Find where the given text appears and provide that cell's center as (x, y) coordinate. 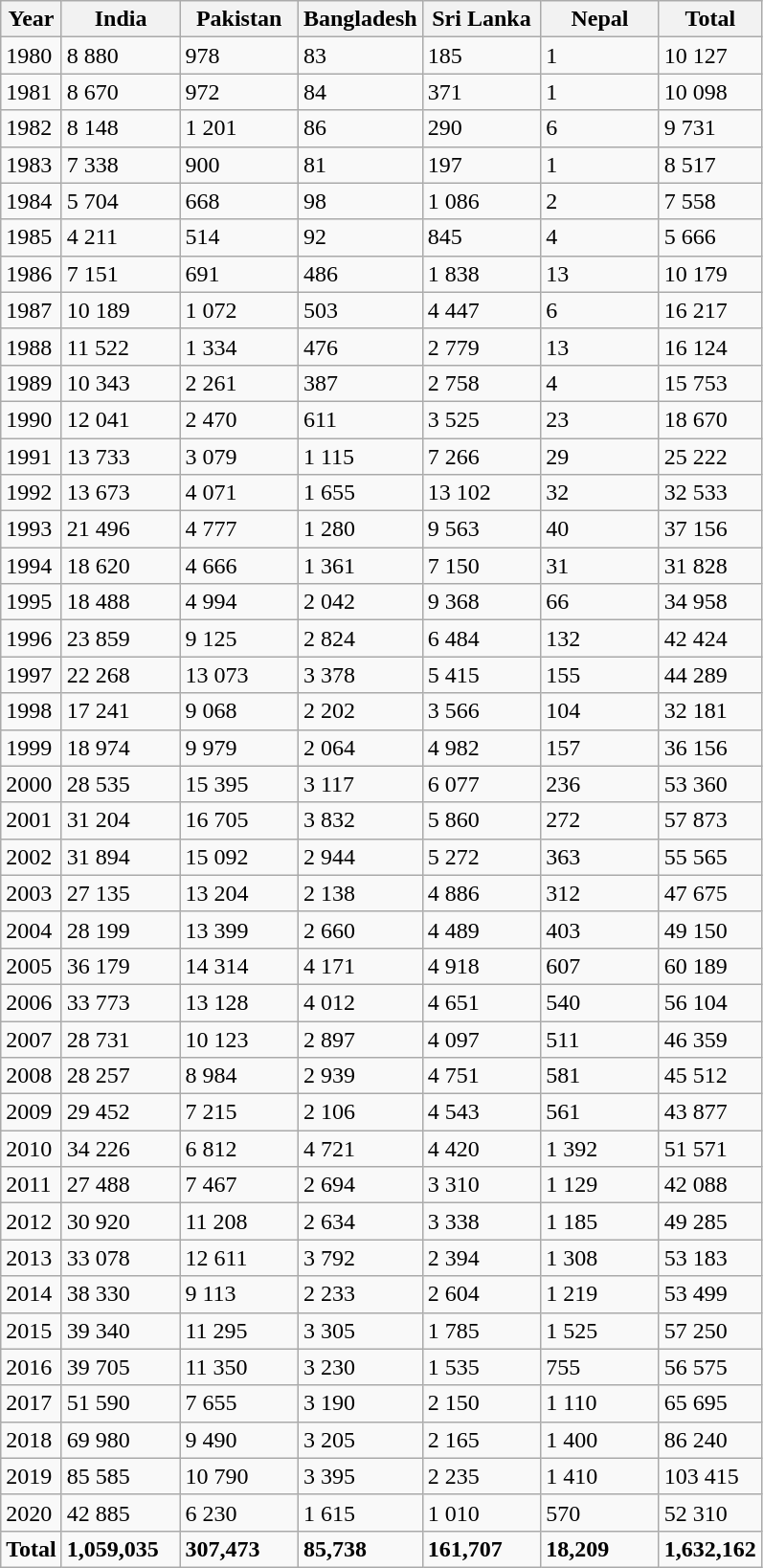
2017 (32, 1403)
13 204 (239, 893)
2 138 (360, 893)
6 077 (482, 784)
53 499 (710, 1294)
34 958 (710, 602)
3 079 (239, 457)
14 314 (239, 966)
33 773 (121, 1002)
1987 (32, 310)
540 (600, 1002)
44 289 (710, 675)
51 590 (121, 1403)
10 127 (710, 56)
2 (600, 201)
31 894 (121, 857)
3 305 (360, 1331)
57 873 (710, 820)
1 072 (239, 310)
India (121, 19)
29 (600, 457)
42 088 (710, 1185)
1 400 (600, 1440)
157 (600, 748)
23 859 (121, 638)
57 250 (710, 1331)
978 (239, 56)
3 525 (482, 419)
31 828 (710, 566)
42 885 (121, 1512)
312 (600, 893)
2002 (32, 857)
13 128 (239, 1002)
4 666 (239, 566)
8 984 (239, 1076)
2018 (32, 1440)
1 392 (600, 1149)
236 (600, 784)
1992 (32, 493)
2 939 (360, 1076)
4 420 (482, 1149)
4 751 (482, 1076)
161,707 (482, 1549)
9 490 (239, 1440)
32 533 (710, 493)
65 695 (710, 1403)
1983 (32, 165)
66 (600, 602)
31 204 (121, 820)
2 150 (482, 1403)
4 994 (239, 602)
52 310 (710, 1512)
2005 (32, 966)
845 (482, 237)
1 410 (600, 1476)
1993 (32, 529)
23 (600, 419)
1 838 (482, 274)
32 (600, 493)
1994 (32, 566)
2 604 (482, 1294)
2006 (32, 1002)
2 758 (482, 383)
7 266 (482, 457)
4 012 (360, 1002)
1996 (32, 638)
1980 (32, 56)
5 704 (121, 201)
1 201 (239, 128)
3 792 (360, 1258)
53 360 (710, 784)
1 308 (600, 1258)
34 226 (121, 1149)
7 215 (239, 1112)
10 189 (121, 310)
2015 (32, 1331)
28 731 (121, 1039)
15 753 (710, 383)
15 395 (239, 784)
16 217 (710, 310)
42 424 (710, 638)
155 (600, 675)
13 673 (121, 493)
11 522 (121, 347)
11 295 (239, 1331)
9 068 (239, 711)
2 106 (360, 1112)
11 350 (239, 1367)
29 452 (121, 1112)
2 944 (360, 857)
81 (360, 165)
Bangladesh (360, 19)
2 634 (360, 1221)
83 (360, 56)
570 (600, 1512)
476 (360, 347)
3 378 (360, 675)
47 675 (710, 893)
2000 (32, 784)
272 (600, 820)
17 241 (121, 711)
Sri Lanka (482, 19)
92 (360, 237)
511 (600, 1039)
2 394 (482, 1258)
1989 (32, 383)
43 877 (710, 1112)
2008 (32, 1076)
38 330 (121, 1294)
2020 (32, 1512)
7 338 (121, 165)
84 (360, 92)
611 (360, 419)
4 777 (239, 529)
290 (482, 128)
56 104 (710, 1002)
1 280 (360, 529)
5 666 (710, 237)
1995 (32, 602)
3 310 (482, 1185)
Nepal (600, 19)
27 135 (121, 893)
1982 (32, 128)
11 208 (239, 1221)
18,209 (600, 1549)
1,059,035 (121, 1549)
98 (360, 201)
2014 (32, 1294)
85 585 (121, 1476)
18 488 (121, 602)
30 920 (121, 1221)
503 (360, 310)
46 359 (710, 1039)
5 272 (482, 857)
10 179 (710, 274)
28 535 (121, 784)
2001 (32, 820)
49 285 (710, 1221)
185 (482, 56)
37 156 (710, 529)
2011 (32, 1185)
3 566 (482, 711)
1990 (32, 419)
581 (600, 1076)
6 230 (239, 1512)
2 660 (360, 930)
3 190 (360, 1403)
9 113 (239, 1294)
3 117 (360, 784)
1 185 (600, 1221)
2 064 (360, 748)
36 179 (121, 966)
8 148 (121, 128)
2 042 (360, 602)
4 918 (482, 966)
2016 (32, 1367)
607 (600, 966)
2010 (32, 1149)
3 832 (360, 820)
1 361 (360, 566)
4 543 (482, 1112)
18 974 (121, 748)
10 123 (239, 1039)
1 129 (600, 1185)
15 092 (239, 857)
69 980 (121, 1440)
2019 (32, 1476)
2 470 (239, 419)
10 343 (121, 383)
8 880 (121, 56)
9 368 (482, 602)
13 102 (482, 493)
363 (600, 857)
45 512 (710, 1076)
8 670 (121, 92)
16 124 (710, 347)
10 790 (239, 1476)
36 156 (710, 748)
972 (239, 92)
4 097 (482, 1039)
4 721 (360, 1149)
2009 (32, 1112)
31 (600, 566)
4 447 (482, 310)
691 (239, 274)
7 151 (121, 274)
4 982 (482, 748)
8 517 (710, 165)
3 205 (360, 1440)
4 071 (239, 493)
40 (600, 529)
4 171 (360, 966)
2 261 (239, 383)
7 655 (239, 1403)
12 041 (121, 419)
2012 (32, 1221)
2 779 (482, 347)
2 897 (360, 1039)
1981 (32, 92)
16 705 (239, 820)
49 150 (710, 930)
307,473 (239, 1549)
86 240 (710, 1440)
56 575 (710, 1367)
1997 (32, 675)
1998 (32, 711)
1 110 (600, 1403)
1985 (32, 237)
2 235 (482, 1476)
27 488 (121, 1185)
3 338 (482, 1221)
6 484 (482, 638)
1 525 (600, 1331)
13 733 (121, 457)
103 415 (710, 1476)
13 399 (239, 930)
104 (600, 711)
4 651 (482, 1002)
13 073 (239, 675)
1984 (32, 201)
51 571 (710, 1149)
403 (600, 930)
2004 (32, 930)
9 563 (482, 529)
9 125 (239, 638)
9 731 (710, 128)
1 086 (482, 201)
561 (600, 1112)
25 222 (710, 457)
1999 (32, 748)
1 535 (482, 1367)
387 (360, 383)
2 694 (360, 1185)
2 824 (360, 638)
33 078 (121, 1258)
2007 (32, 1039)
39 340 (121, 1331)
3 395 (360, 1476)
1,632,162 (710, 1549)
5 415 (482, 675)
4 211 (121, 237)
60 189 (710, 966)
7 467 (239, 1185)
514 (239, 237)
3 230 (360, 1367)
1 219 (600, 1294)
86 (360, 128)
10 098 (710, 92)
4 489 (482, 930)
1 655 (360, 493)
900 (239, 165)
85,738 (360, 1549)
7 150 (482, 566)
2 202 (360, 711)
39 705 (121, 1367)
1991 (32, 457)
28 199 (121, 930)
755 (600, 1367)
18 620 (121, 566)
1986 (32, 274)
12 611 (239, 1258)
132 (600, 638)
Pakistan (239, 19)
371 (482, 92)
1 334 (239, 347)
2 233 (360, 1294)
668 (239, 201)
28 257 (121, 1076)
18 670 (710, 419)
2013 (32, 1258)
55 565 (710, 857)
21 496 (121, 529)
Year (32, 19)
5 860 (482, 820)
53 183 (710, 1258)
6 812 (239, 1149)
1 010 (482, 1512)
197 (482, 165)
2 165 (482, 1440)
486 (360, 274)
2003 (32, 893)
1 115 (360, 457)
4 886 (482, 893)
7 558 (710, 201)
1988 (32, 347)
32 181 (710, 711)
1 615 (360, 1512)
9 979 (239, 748)
1 785 (482, 1331)
22 268 (121, 675)
